Return (x, y) of the center of cell containing provided text 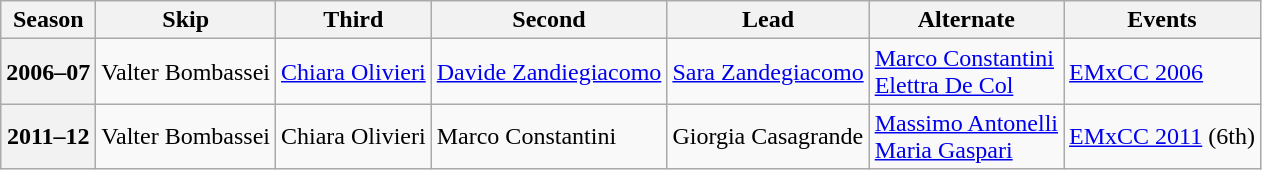
Sara Zandegiacomo (768, 72)
EMxCC 2006 (1162, 72)
Alternate (966, 20)
Massimo AntonelliMaria Gaspari (966, 136)
Lead (768, 20)
Second (549, 20)
2011–12 (48, 136)
Giorgia Casagrande (768, 136)
Marco Constantini (549, 136)
Events (1162, 20)
EMxCC 2011 (6th) (1162, 136)
Marco ConstantiniElettra De Col (966, 72)
Season (48, 20)
Third (354, 20)
Davide Zandiegiacomo (549, 72)
Skip (186, 20)
2006–07 (48, 72)
